Detect which cell encompasses the target text, then output its [X, Y] center coordinate. 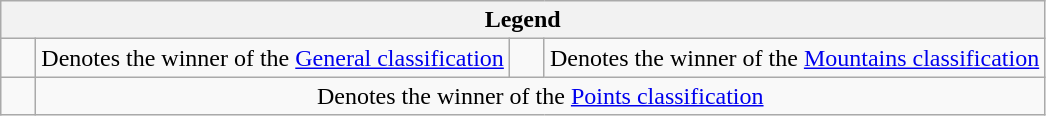
Denotes the winner of the Points classification [540, 96]
Denotes the winner of the Mountains classification [794, 58]
Legend [523, 20]
Denotes the winner of the General classification [273, 58]
